Provide the [x, y] coordinate of the cell's center where the given text is located.  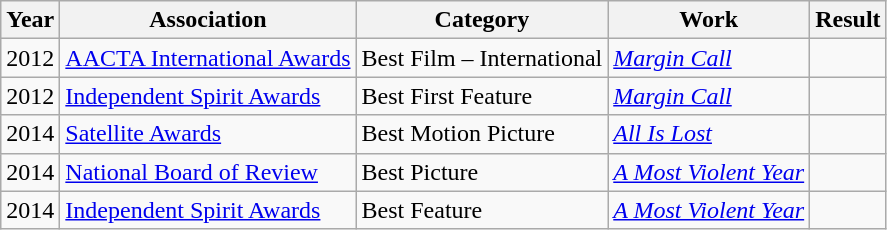
Category [482, 20]
Best First Feature [482, 96]
Best Film – International [482, 58]
Best Motion Picture [482, 134]
Satellite Awards [208, 134]
Best Picture [482, 172]
Association [208, 20]
All Is Lost [709, 134]
Best Feature [482, 210]
National Board of Review [208, 172]
AACTA International Awards [208, 58]
Work [709, 20]
Year [30, 20]
Result [848, 20]
